Output the (X, Y) coordinate of the center of the cell containing the given text.  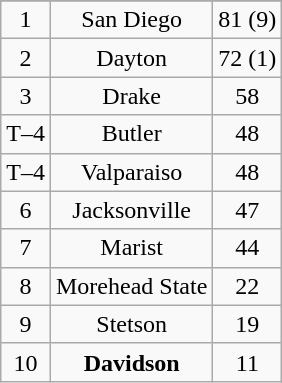
San Diego (131, 20)
22 (248, 286)
Valparaiso (131, 172)
6 (26, 210)
19 (248, 324)
58 (248, 96)
81 (9) (248, 20)
47 (248, 210)
Marist (131, 248)
Drake (131, 96)
Dayton (131, 58)
72 (1) (248, 58)
11 (248, 362)
Stetson (131, 324)
3 (26, 96)
Butler (131, 134)
7 (26, 248)
8 (26, 286)
Davidson (131, 362)
9 (26, 324)
Jacksonville (131, 210)
44 (248, 248)
2 (26, 58)
10 (26, 362)
1 (26, 20)
Morehead State (131, 286)
